Return [x, y] of the center of cell containing provided text 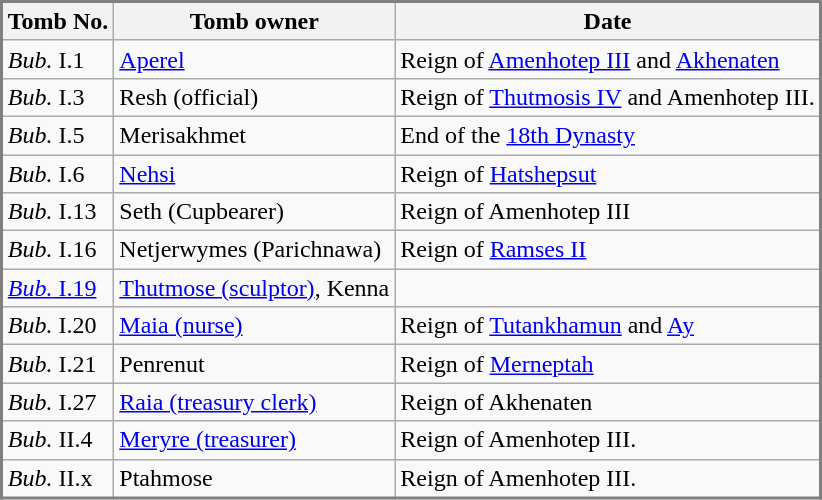
Bub. II.4 [58, 440]
Reign of Hatshepsut [608, 173]
Bub. I.20 [58, 326]
Aperel [254, 59]
Thutmose (sculptor), Kenna [254, 288]
Reign of Amenhotep III [608, 212]
Bub. I.21 [58, 364]
Date [608, 22]
Maia (nurse) [254, 326]
Reign of Ramses II [608, 250]
Bub. I.5 [58, 135]
Resh (official) [254, 97]
End of the 18th Dynasty [608, 135]
Bub. I.19 [58, 288]
Bub. II.x [58, 478]
Merisakhmet [254, 135]
Ptahmose [254, 478]
Bub. I.1 [58, 59]
Penrenut [254, 364]
Tomb owner [254, 22]
Bub. I.27 [58, 402]
Reign of Tutankhamun and Ay [608, 326]
Bub. I.13 [58, 212]
Seth (Cupbearer) [254, 212]
Meryre (treasurer) [254, 440]
Bub. I.3 [58, 97]
Bub. I.6 [58, 173]
Reign of Merneptah [608, 364]
Nehsi [254, 173]
Reign of Thutmosis IV and Amenhotep III. [608, 97]
Netjerwymes (Parichnawa) [254, 250]
Bub. I.16 [58, 250]
Tomb No. [58, 22]
Reign of Amenhotep III and Akhenaten [608, 59]
Reign of Akhenaten [608, 402]
Raia (treasury clerk) [254, 402]
